Capture the cell that displays the provided text and extract its [X, Y] central coordinate. 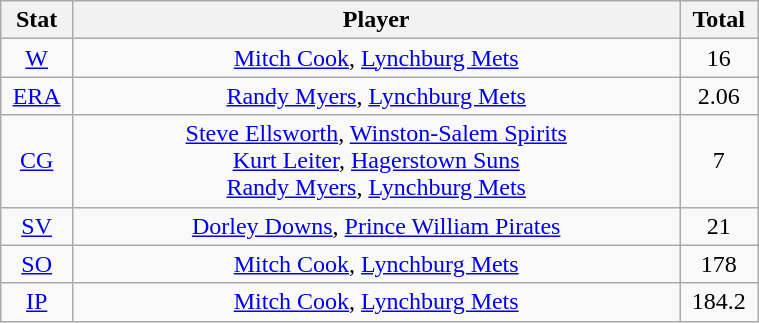
Randy Myers, Lynchburg Mets [376, 96]
SO [37, 264]
2.06 [719, 96]
Steve Ellsworth, Winston-Salem Spirits Kurt Leiter, Hagerstown Suns Randy Myers, Lynchburg Mets [376, 161]
Player [376, 20]
178 [719, 264]
16 [719, 58]
IP [37, 302]
SV [37, 226]
Stat [37, 20]
Dorley Downs, Prince William Pirates [376, 226]
7 [719, 161]
W [37, 58]
184.2 [719, 302]
21 [719, 226]
CG [37, 161]
ERA [37, 96]
Total [719, 20]
